For the text-containing cell, return its midpoint in (x, y) coordinate format. 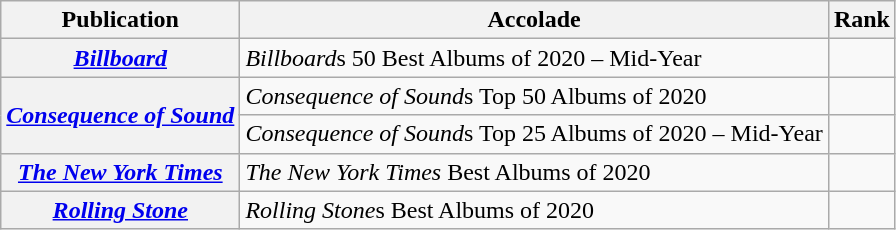
The New York Times Best Albums of 2020 (534, 172)
Consequence of Sound (120, 115)
Publication (120, 20)
Rolling Stone (120, 210)
Rank (862, 20)
Rolling Stones Best Albums of 2020 (534, 210)
Billboards 50 Best Albums of 2020 – Mid-Year (534, 58)
Billboard (120, 58)
The New York Times (120, 172)
Consequence of Sounds Top 25 Albums of 2020 – Mid-Year (534, 134)
Accolade (534, 20)
Consequence of Sounds Top 50 Albums of 2020 (534, 96)
